For the text-containing cell, return its midpoint in [x, y] coordinate format. 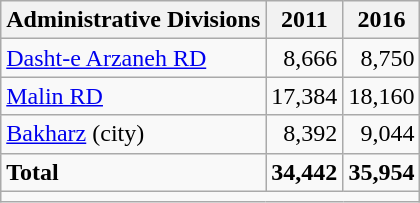
Total [134, 172]
18,160 [382, 96]
2011 [304, 20]
17,384 [304, 96]
Malin RD [134, 96]
Bakharz (city) [134, 134]
Administrative Divisions [134, 20]
8,750 [382, 58]
8,392 [304, 134]
8,666 [304, 58]
2016 [382, 20]
34,442 [304, 172]
35,954 [382, 172]
9,044 [382, 134]
Dasht-e Arzaneh RD [134, 58]
